Detect which cell encompasses the target text, then output its (x, y) center coordinate. 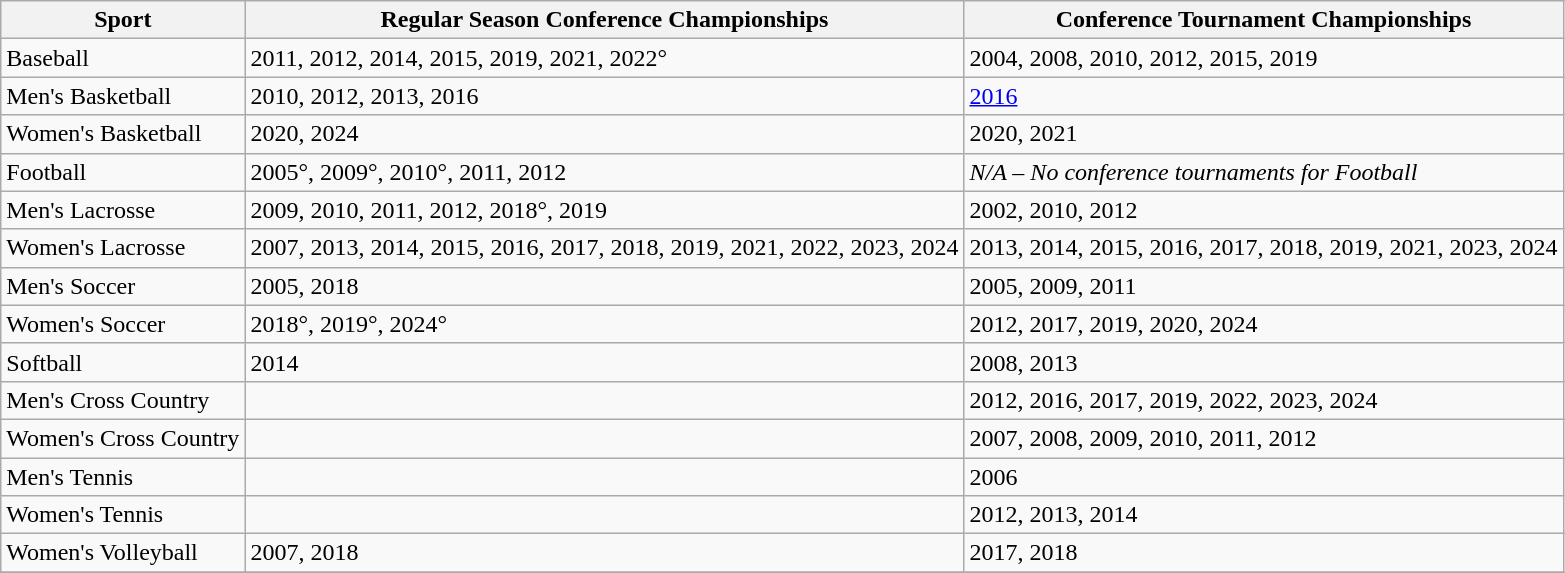
2002, 2010, 2012 (1264, 210)
2012, 2017, 2019, 2020, 2024 (1264, 324)
2017, 2018 (1264, 553)
Football (123, 172)
Baseball (123, 58)
2007, 2008, 2009, 2010, 2011, 2012 (1264, 438)
2007, 2013, 2014, 2015, 2016, 2017, 2018, 2019, 2021, 2022, 2023, 2024 (604, 248)
Men's Lacrosse (123, 210)
2020, 2021 (1264, 134)
2012, 2016, 2017, 2019, 2022, 2023, 2024 (1264, 400)
2007, 2018 (604, 553)
Women's Soccer (123, 324)
2005°, 2009°, 2010°, 2011, 2012 (604, 172)
2005, 2018 (604, 286)
Women's Lacrosse (123, 248)
Men's Tennis (123, 477)
Women's Tennis (123, 515)
2009, 2010, 2011, 2012, 2018°, 2019 (604, 210)
N/A – No conference tournaments for Football (1264, 172)
2012, 2013, 2014 (1264, 515)
2020, 2024 (604, 134)
2004, 2008, 2010, 2012, 2015, 2019 (1264, 58)
Sport (123, 20)
Conference Tournament Championships (1264, 20)
2014 (604, 362)
Men's Cross Country (123, 400)
2006 (1264, 477)
Softball (123, 362)
2010, 2012, 2013, 2016 (604, 96)
2013, 2014, 2015, 2016, 2017, 2018, 2019, 2021, 2023, 2024 (1264, 248)
Men's Basketball (123, 96)
Women's Cross Country (123, 438)
Women's Volleyball (123, 553)
Women's Basketball (123, 134)
2008, 2013 (1264, 362)
2018°, 2019°, 2024° (604, 324)
2011, 2012, 2014, 2015, 2019, 2021, 2022° (604, 58)
2005, 2009, 2011 (1264, 286)
Regular Season Conference Championships (604, 20)
Men's Soccer (123, 286)
2016 (1264, 96)
